From the cell containing the given text, extract its center point as (x, y) coordinate. 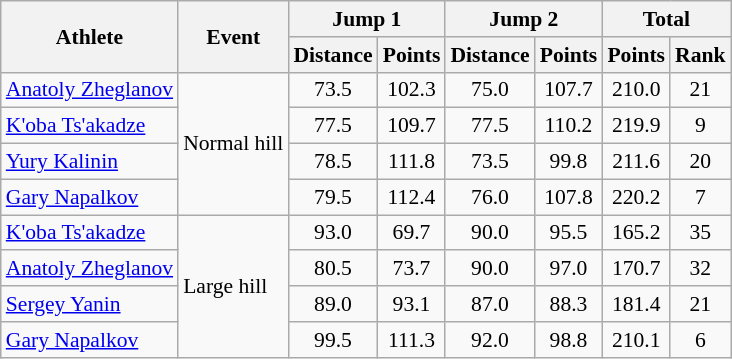
88.3 (569, 304)
Large hill (233, 286)
111.3 (412, 340)
220.2 (636, 197)
69.7 (412, 233)
219.9 (636, 126)
107.7 (569, 90)
32 (700, 269)
Rank (700, 55)
210.1 (636, 340)
107.8 (569, 197)
93.0 (332, 233)
112.4 (412, 197)
9 (700, 126)
73.7 (412, 269)
211.6 (636, 162)
6 (700, 340)
Jump 2 (524, 19)
Event (233, 36)
181.4 (636, 304)
20 (700, 162)
Total (666, 19)
97.0 (569, 269)
110.2 (569, 126)
93.1 (412, 304)
95.5 (569, 233)
98.8 (569, 340)
79.5 (332, 197)
Yury Kalinin (90, 162)
99.5 (332, 340)
Jump 1 (366, 19)
76.0 (490, 197)
Normal hill (233, 143)
92.0 (490, 340)
210.0 (636, 90)
102.3 (412, 90)
80.5 (332, 269)
Sergey Yanin (90, 304)
89.0 (332, 304)
111.8 (412, 162)
78.5 (332, 162)
35 (700, 233)
87.0 (490, 304)
Athlete (90, 36)
7 (700, 197)
75.0 (490, 90)
109.7 (412, 126)
170.7 (636, 269)
165.2 (636, 233)
99.8 (569, 162)
